Find where the given text appears and provide that cell's center as (x, y) coordinate. 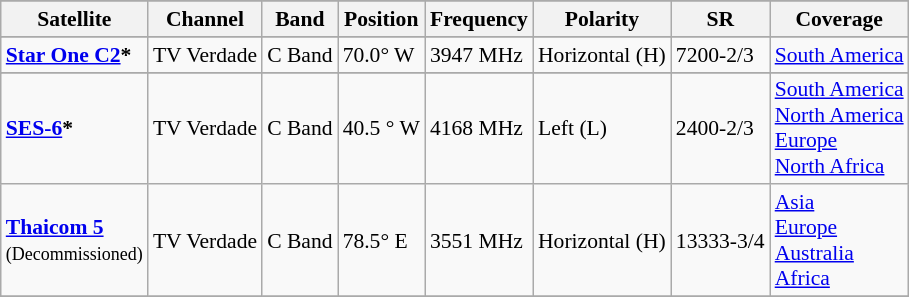
7200-2/3 (720, 54)
South America (840, 54)
Left (L) (602, 128)
South AmericaNorth AmericaEuropeNorth Africa (840, 128)
Polarity (602, 19)
70.0° W (382, 54)
13333-3/4 (720, 240)
Coverage (840, 19)
AsiaEuropeAustraliaAfrica (840, 240)
Star One C2* (74, 54)
SES-6* (74, 128)
40.5 ° W (382, 128)
Position (382, 19)
4168 MHz (479, 128)
Band (300, 19)
SR (720, 19)
Thaicom 5(Decommissioned) (74, 240)
Frequency (479, 19)
Channel (205, 19)
2400-2/3 (720, 128)
3947 MHz (479, 54)
Satellite (74, 19)
78.5° E (382, 240)
3551 MHz (479, 240)
